For the text-containing cell, return its midpoint in (x, y) coordinate format. 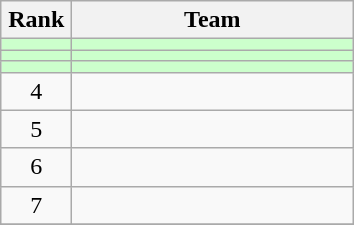
6 (36, 167)
4 (36, 91)
5 (36, 129)
Rank (36, 20)
Team (212, 20)
7 (36, 205)
